Search for the cell housing the specified text and yield its (X, Y) center coordinate. 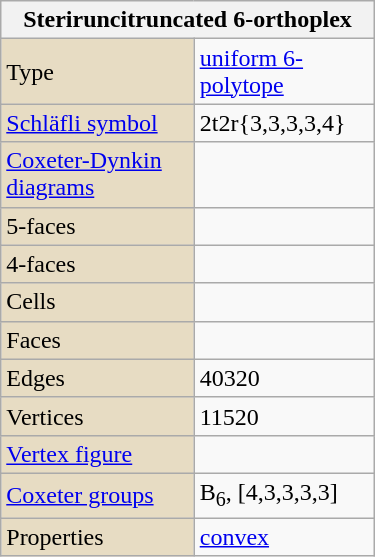
uniform 6-polytope (284, 72)
5-faces (98, 226)
Edges (98, 378)
40320 (284, 378)
B6, [4,3,3,3,3] (284, 495)
Cells (98, 302)
Steriruncitruncated 6-orthoplex (188, 20)
Vertex figure (98, 454)
11520 (284, 416)
convex (284, 537)
2t2r{3,3,3,3,4} (284, 123)
Vertices (98, 416)
Type (98, 72)
Schläfli symbol (98, 123)
Properties (98, 537)
Faces (98, 340)
Coxeter-Dynkin diagrams (98, 174)
Coxeter groups (98, 495)
4-faces (98, 264)
